Extract the [x, y] coordinate from the center of the cell holding the provided text.  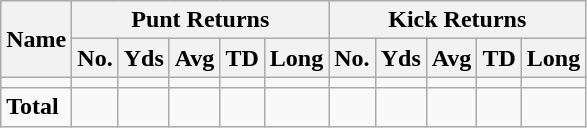
Name [36, 39]
Kick Returns [458, 20]
Total [36, 107]
Punt Returns [200, 20]
